Return the (X, Y) coordinate for the center point of the cell that contains the specified text.  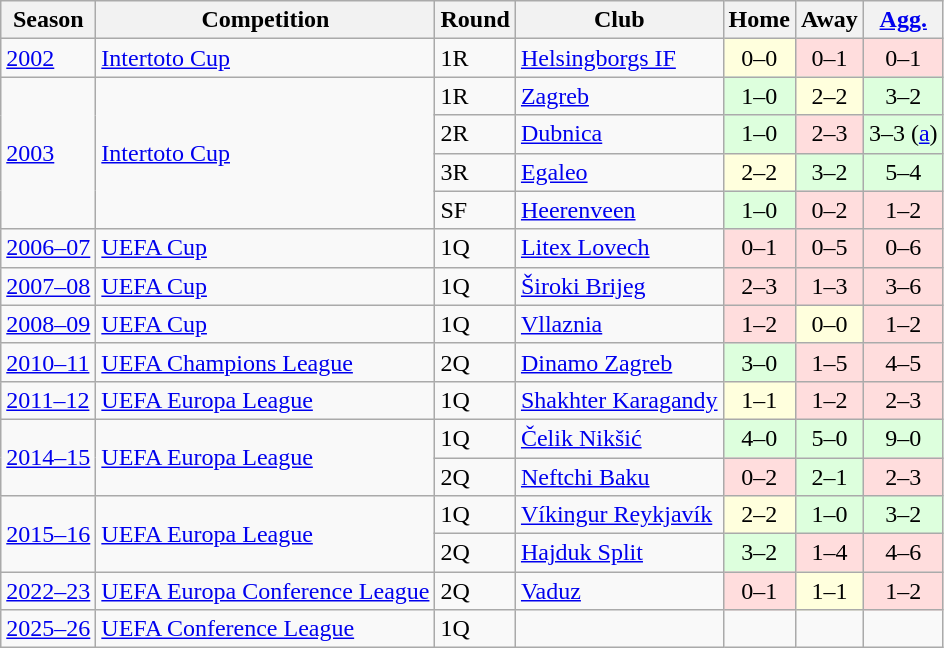
2014–15 (48, 457)
4–0 (759, 438)
2010–11 (48, 362)
3–0 (759, 362)
1–5 (829, 362)
2002 (48, 58)
9–0 (903, 438)
4–5 (903, 362)
Heerenveen (619, 210)
Neftchi Baku (619, 477)
UEFA Champions League (266, 362)
2007–08 (48, 286)
0–6 (903, 248)
2006–07 (48, 248)
UEFA Conference League (266, 629)
Hajduk Split (619, 553)
2015–16 (48, 534)
Dinamo Zagreb (619, 362)
3–6 (903, 286)
Round (475, 20)
2R (475, 134)
Competition (266, 20)
5–4 (903, 172)
Dubnica (619, 134)
1–4 (829, 553)
Away (829, 20)
Vaduz (619, 591)
Víkingur Reykjavík (619, 515)
Club (619, 20)
1–3 (829, 286)
Zagreb (619, 96)
UEFA Europa Conference League (266, 591)
Široki Brijeg (619, 286)
Litex Lovech (619, 248)
Shakhter Karagandy (619, 400)
SF (475, 210)
2022–23 (48, 591)
Helsingborgs IF (619, 58)
0–5 (829, 248)
2011–12 (48, 400)
Agg. (903, 20)
2003 (48, 153)
2025–26 (48, 629)
5–0 (829, 438)
Čelik Nikšić (619, 438)
Vllaznia (619, 324)
2–1 (829, 477)
2008–09 (48, 324)
4–6 (903, 553)
3–3 (a) (903, 134)
3R (475, 172)
Home (759, 20)
Season (48, 20)
Egaleo (619, 172)
